Detect which cell encompasses the target text, then output its (X, Y) center coordinate. 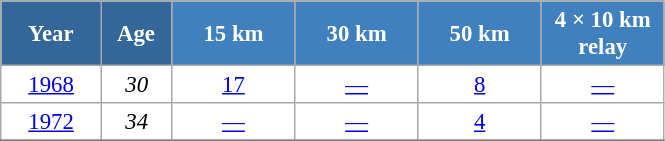
50 km (480, 34)
4 × 10 km relay (602, 34)
1968 (52, 85)
30 (136, 85)
Year (52, 34)
4 (480, 122)
34 (136, 122)
15 km (234, 34)
30 km (356, 34)
Age (136, 34)
8 (480, 85)
1972 (52, 122)
17 (234, 85)
